Find where the given text appears and provide that cell's center as [x, y] coordinate. 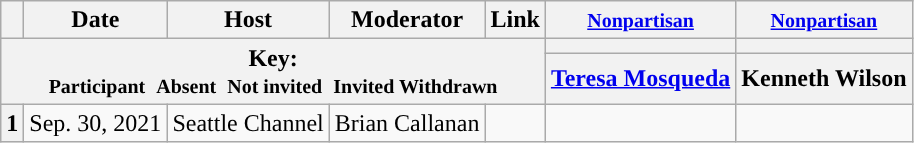
Teresa Mosqueda [640, 78]
Key: Participant Absent Not invited Invited Withdrawn [274, 72]
Moderator [407, 20]
Kenneth Wilson [824, 78]
Date [96, 20]
Sep. 30, 2021 [96, 123]
Host [248, 20]
Seattle Channel [248, 123]
Brian Callanan [407, 123]
Link [515, 20]
1 [12, 123]
